For the text-containing cell, return its midpoint in [x, y] coordinate format. 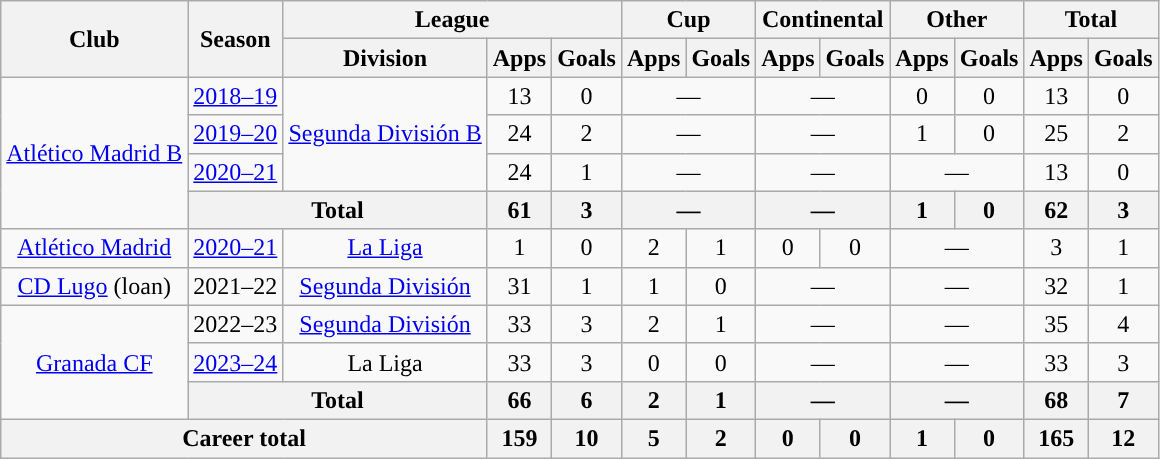
5 [653, 438]
159 [519, 438]
2022–23 [236, 324]
68 [1056, 400]
10 [587, 438]
League [452, 20]
35 [1056, 324]
Atlético Madrid [94, 248]
62 [1056, 210]
Cup [688, 20]
32 [1056, 286]
Segunda División B [385, 134]
4 [1123, 324]
Club [94, 39]
Season [236, 39]
66 [519, 400]
Other [957, 20]
Granada CF [94, 362]
2018–19 [236, 96]
165 [1056, 438]
12 [1123, 438]
2023–24 [236, 362]
31 [519, 286]
2019–20 [236, 134]
6 [587, 400]
CD Lugo (loan) [94, 286]
Atlético Madrid B [94, 153]
Division [385, 58]
Continental [823, 20]
Career total [244, 438]
2021–22 [236, 286]
25 [1056, 134]
61 [519, 210]
7 [1123, 400]
